Output the (X, Y) coordinate of the center of the cell containing the given text.  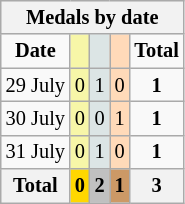
30 July (36, 118)
Medals by date (92, 17)
29 July (36, 85)
31 July (36, 152)
2 (100, 186)
Date (36, 51)
3 (156, 186)
